Provide the [X, Y] coordinate of the cell's center where the given text is located.  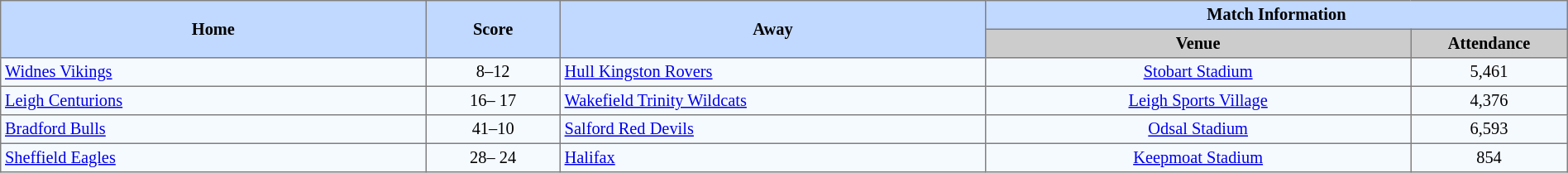
16– 17 [493, 100]
Bradford Bulls [213, 129]
Sheffield Eagles [213, 157]
5,461 [1489, 72]
Leigh Sports Village [1198, 100]
8–12 [493, 72]
Attendance [1489, 43]
Halifax [772, 157]
Leigh Centurions [213, 100]
Hull Kingston Rovers [772, 72]
41–10 [493, 129]
Salford Red Devils [772, 129]
6,593 [1489, 129]
Home [213, 30]
Keepmoat Stadium [1198, 157]
4,376 [1489, 100]
Match Information [1277, 15]
Away [772, 30]
28– 24 [493, 157]
Odsal Stadium [1198, 129]
Wakefield Trinity Wildcats [772, 100]
Score [493, 30]
Venue [1198, 43]
Stobart Stadium [1198, 72]
Widnes Vikings [213, 72]
854 [1489, 157]
